Extract the (x, y) coordinate from the center of the cell holding the provided text.  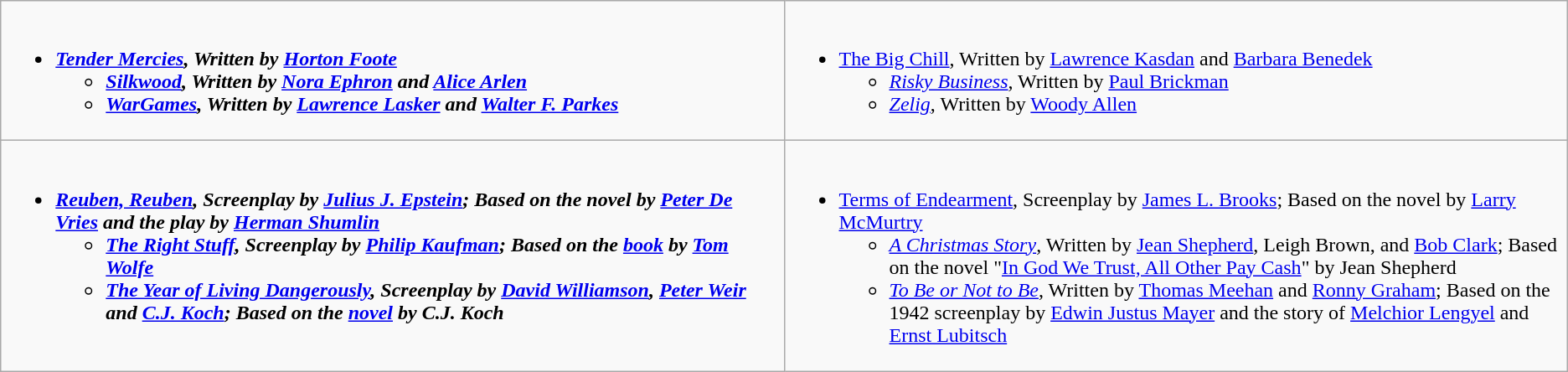
Tender Mercies, Written by Horton FooteSilkwood, Written by Nora Ephron and Alice ArlenWarGames, Written by Lawrence Lasker and Walter F. Parkes (392, 70)
The Big Chill, Written by Lawrence Kasdan and Barbara BenedekRisky Business, Written by Paul BrickmanZelig, Written by Woody Allen (1176, 70)
